From the cell containing the given text, extract its center point as [X, Y] coordinate. 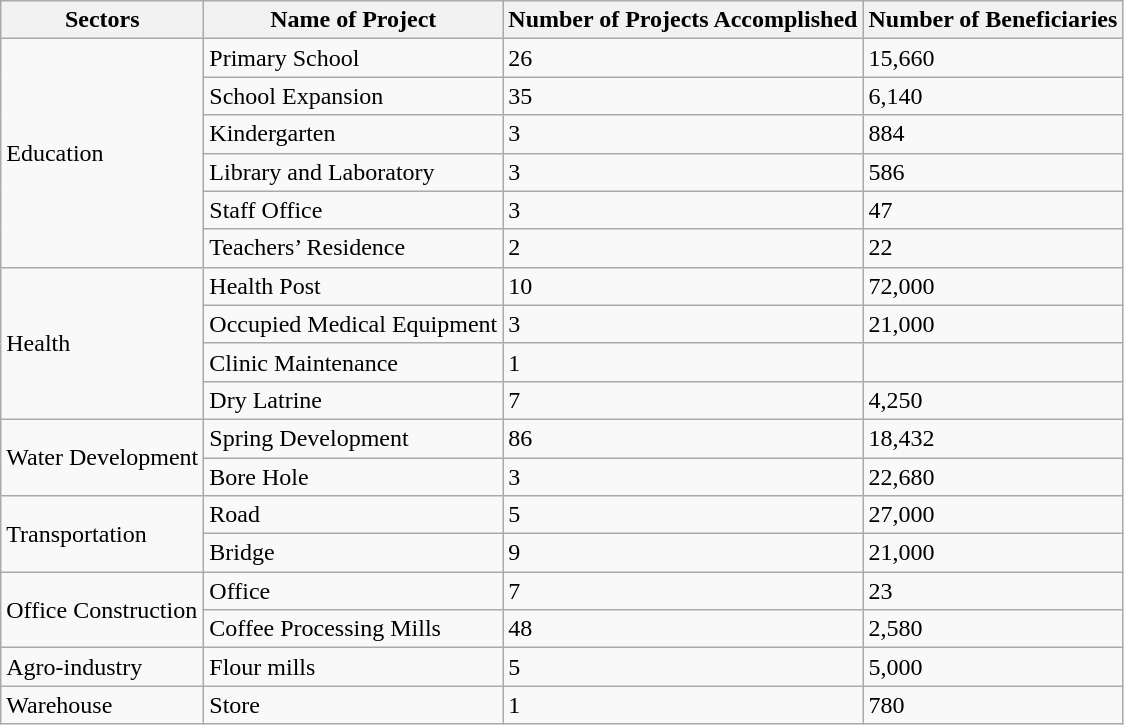
Primary School [354, 58]
Teachers’ Residence [354, 248]
27,000 [993, 515]
Sectors [102, 20]
Warehouse [102, 705]
Office [354, 591]
School Expansion [354, 96]
22 [993, 248]
Number of Projects Accomplished [683, 20]
2,580 [993, 629]
35 [683, 96]
Health Post [354, 286]
18,432 [993, 438]
Bore Hole [354, 477]
Coffee Processing Mills [354, 629]
Spring Development [354, 438]
Dry Latrine [354, 400]
47 [993, 210]
15,660 [993, 58]
86 [683, 438]
5,000 [993, 667]
Number of Beneficiaries [993, 20]
Office Construction [102, 610]
72,000 [993, 286]
4,250 [993, 400]
9 [683, 553]
Flour mills [354, 667]
Water Development [102, 457]
780 [993, 705]
23 [993, 591]
48 [683, 629]
26 [683, 58]
10 [683, 286]
Kindergarten [354, 134]
Road [354, 515]
Library and Laboratory [354, 172]
Transportation [102, 534]
2 [683, 248]
586 [993, 172]
884 [993, 134]
Clinic Maintenance [354, 362]
Name of Project [354, 20]
Bridge [354, 553]
Education [102, 153]
6,140 [993, 96]
Health [102, 343]
Occupied Medical Equipment [354, 324]
Store [354, 705]
Agro-industry [102, 667]
22,680 [993, 477]
Staff Office [354, 210]
